Provide the (x, y) coordinate of the cell's center where the given text is located.  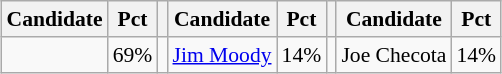
Joe Checota (394, 54)
Jim Moody (222, 54)
69% (133, 54)
